Search for the cell housing the specified text and yield its [X, Y] center coordinate. 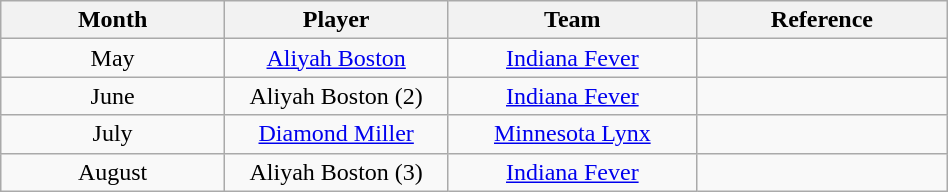
May [113, 58]
Month [113, 20]
Reference [822, 20]
June [113, 96]
Diamond Miller [336, 134]
Aliyah Boston [336, 58]
July [113, 134]
Team [572, 20]
Minnesota Lynx [572, 134]
Aliyah Boston (3) [336, 172]
Aliyah Boston (2) [336, 96]
Player [336, 20]
August [113, 172]
